Search for the cell housing the specified text and yield its (X, Y) center coordinate. 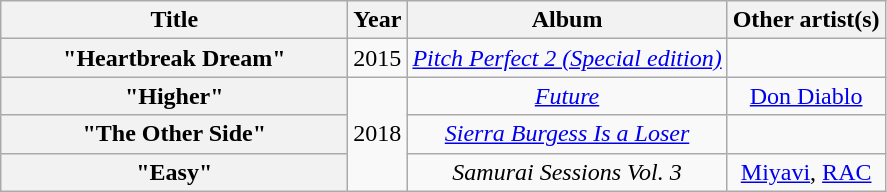
Year (378, 20)
2015 (378, 58)
"The Other Side" (174, 134)
"Easy" (174, 172)
Miyavi, RAC (806, 172)
Don Diablo (806, 96)
Future (567, 96)
Other artist(s) (806, 20)
"Heartbreak Dream" (174, 58)
"Higher" (174, 96)
Title (174, 20)
2018 (378, 134)
Sierra Burgess Is a Loser (567, 134)
Samurai Sessions Vol. 3 (567, 172)
Album (567, 20)
Pitch Perfect 2 (Special edition) (567, 58)
